Output the (x, y) coordinate of the center of the cell containing the given text.  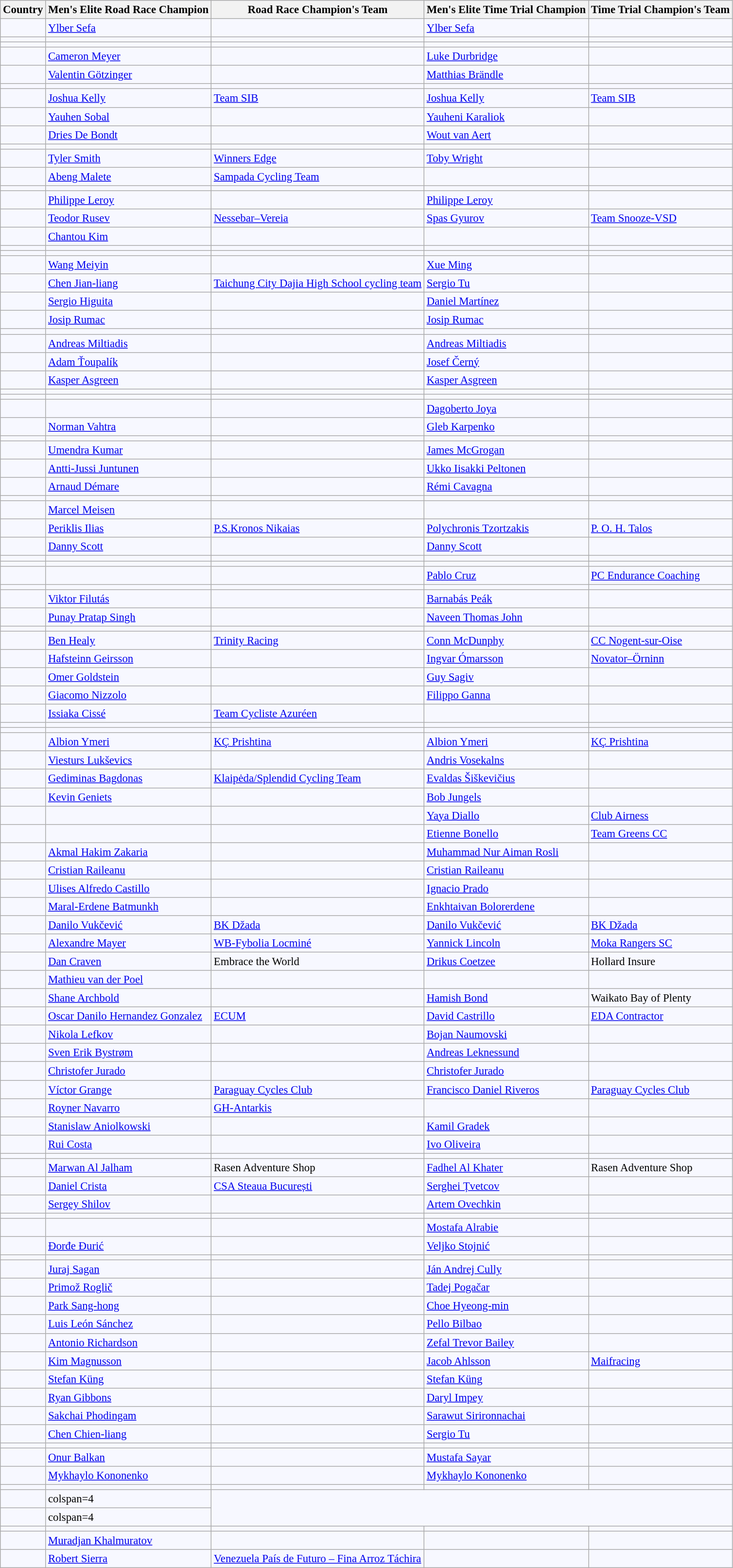
David Castrillo (506, 1016)
Bojan Naumovski (506, 1035)
Daniel Crista (128, 1186)
Wout van Aert (506, 135)
Gediminas Bagdonas (128, 779)
Serghei Țvetcov (506, 1186)
Đorđe Đurić (128, 1246)
Kamil Gradek (506, 1126)
Rémi Cavagna (506, 487)
Periklis Ilias (128, 529)
Dagoberto Joya (506, 408)
Pablo Cruz (506, 575)
CSA Steaua București (318, 1186)
Yannick Lincoln (506, 943)
Andreas Leknessund (506, 1053)
P. O. H. Talos (661, 529)
Stanislaw Aniolkowski (128, 1126)
Bob Jungels (506, 797)
Ryan Gibbons (128, 1397)
Team Greens CC (661, 833)
Park Sang-hong (128, 1306)
Embrace the World (318, 962)
Alexandre Mayer (128, 943)
Ben Healy (128, 640)
Giacomo Nizzolo (128, 695)
Novator–Örninn (661, 659)
Hafsteinn Geirsson (128, 659)
Punay Pratap Singh (128, 617)
Evaldas Šiškevičius (506, 779)
Dan Craven (128, 962)
Toby Wright (506, 158)
Daniel Martínez (506, 301)
Muradjan Khalmuratov (128, 1541)
Sarawut Sirironnachai (506, 1416)
Ignacio Prado (506, 888)
Sakchai Phodingam (128, 1416)
Onur Balkan (128, 1457)
Time Trial Champion's Team (661, 10)
Viktor Filutás (128, 599)
Yauheni Karaliok (506, 117)
Maral-Erdene Batmunkh (128, 907)
Mustafa Sayar (506, 1457)
Josef Černý (506, 362)
Norman Vahtra (128, 427)
Antti-Jussi Juntunen (128, 469)
Artem Ovechkin (506, 1204)
Guy Sagiv (506, 677)
Yauhen Sobal (128, 117)
Ingvar Ómarsson (506, 659)
Men's Elite Road Race Champion (128, 10)
Taichung City Dajia High School cycling team (318, 283)
Choe Hyeong-min (506, 1306)
Marcel Meisen (128, 510)
Spas Gyurov (506, 218)
Kim Magnusson (128, 1361)
Team Cycliste Azuréen (318, 714)
Primož Roglič (128, 1287)
Zefal Trevor Bailey (506, 1342)
Ukko Iisakki Peltonen (506, 469)
Fadhel Al Khater (506, 1168)
Barnabás Peák (506, 599)
Drikus Coetzee (506, 962)
Víctor Grange (128, 1090)
Team Snooze-VSD (661, 218)
Shane Archbold (128, 998)
WB-Fybolia Locminé (318, 943)
Chen Chien-liang (128, 1434)
GH-Antarkis (318, 1108)
Hollard Insure (661, 962)
Ulises Alfredo Castillo (128, 888)
Road Race Champion's Team (318, 10)
Oscar Danilo Hernandez Gonzalez (128, 1016)
Club Airness (661, 815)
Jacob Ahlsson (506, 1361)
Winners Edge (318, 158)
Arnaud Démare (128, 487)
Daryl Impey (506, 1397)
Luke Durbridge (506, 56)
Umendra Kumar (128, 450)
Valentin Götzinger (128, 75)
Sampada Cycling Team (318, 176)
Tadej Pogačar (506, 1287)
Luis León Sánchez (128, 1324)
Waikato Bay of Plenty (661, 998)
Maifracing (661, 1361)
Filippo Ganna (506, 695)
Issiaka Cissé (128, 714)
Naveen Thomas John (506, 617)
Chen Jian-liang (128, 283)
Matthias Brändle (506, 75)
ECUM (318, 1016)
Andris Vosekalns (506, 760)
Mathieu van der Poel (128, 980)
Dries De Bondt (128, 135)
Tyler Smith (128, 158)
Viesturs Lukševics (128, 760)
Cameron Meyer (128, 56)
Nikola Lefkov (128, 1035)
Polychronis Tzortzakis (506, 529)
Kevin Geniets (128, 797)
Men's Elite Time Trial Champion (506, 10)
Conn McDunphy (506, 640)
Muhammad Nur Aiman Rosli (506, 852)
Ján Andrej Cully (506, 1269)
Mostafa Alrabie (506, 1228)
Adam Ťoupalík (128, 362)
Akmal Hakim Zakaria (128, 852)
Omer Goldstein (128, 677)
Hamish Bond (506, 998)
Francisco Daniel Riveros (506, 1090)
P.S.Kronos Nikaias (318, 529)
Juraj Sagan (128, 1269)
Gleb Karpenko (506, 427)
Antonio Richardson (128, 1342)
Ivo Oliveira (506, 1144)
Enkhtaivan Bolorerdene (506, 907)
Pello Bilbao (506, 1324)
Chantou Kim (128, 236)
Trinity Racing (318, 640)
EDA Contractor (661, 1016)
Moka Rangers SC (661, 943)
Klaipėda/Splendid Cycling Team (318, 779)
Sergio Higuita (128, 301)
Rui Costa (128, 1144)
Country (23, 10)
Xue Ming (506, 265)
Teodor Rusev (128, 218)
Wang Meiyin (128, 265)
Veljko Stojnić (506, 1246)
Royner Navarro (128, 1108)
James McGrogan (506, 450)
Nessebar–Vereia (318, 218)
Marwan Al Jalham (128, 1168)
Sergey Shilov (128, 1204)
Etienne Bonello (506, 833)
CC Nogent-sur-Oise (661, 640)
Sven Erik Bystrøm (128, 1053)
Yaya Diallo (506, 815)
PC Endurance Coaching (661, 575)
Abeng Malete (128, 176)
